Output the [X, Y] coordinate of the center of the cell containing the given text.  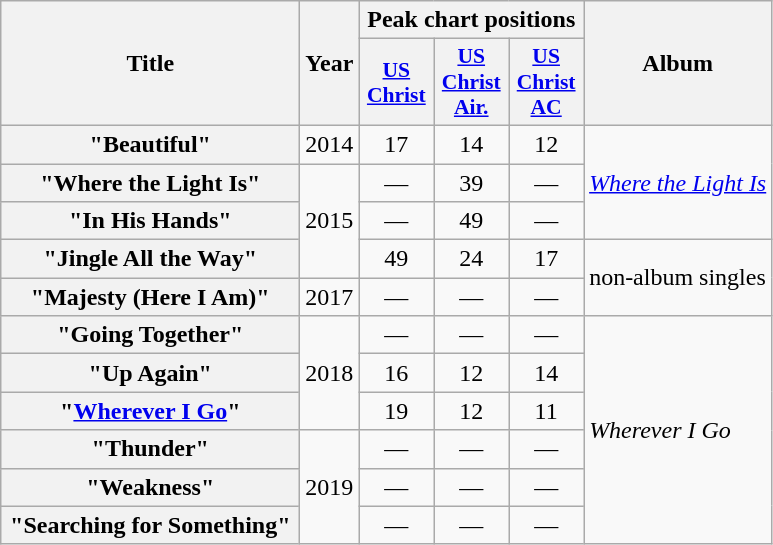
"Where the Light Is" [150, 183]
Wherever I Go [678, 430]
2017 [330, 297]
39 [472, 183]
USChrist AC [546, 82]
Year [330, 64]
16 [396, 373]
"Jingle All the Way" [150, 259]
Where the Light Is [678, 182]
"Wherever I Go" [150, 411]
"In His Hands" [150, 221]
"Thunder" [150, 449]
"Going Together" [150, 335]
"Up Again" [150, 373]
"Weakness" [150, 487]
11 [546, 411]
non-album singles [678, 278]
"Searching for Something" [150, 525]
Peak chart positions [472, 20]
Album [678, 64]
"Majesty (Here I Am)" [150, 297]
19 [396, 411]
"Beautiful" [150, 144]
USChrist Air. [472, 82]
Title [150, 64]
2018 [330, 373]
2014 [330, 144]
2015 [330, 221]
2019 [330, 487]
USChrist [396, 82]
24 [472, 259]
